Locate the cell with the specified text and output its (x, y) center coordinate. 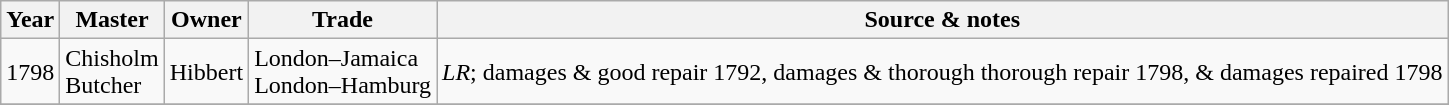
London–JamaicaLondon–Hamburg (343, 72)
Trade (343, 20)
Source & notes (942, 20)
1798 (30, 72)
Year (30, 20)
Owner (206, 20)
ChisholmButcher (112, 72)
Hibbert (206, 72)
Master (112, 20)
LR; damages & good repair 1792, damages & thorough thorough repair 1798, & damages repaired 1798 (942, 72)
